Locate the cell with the specified text and output its (x, y) center coordinate. 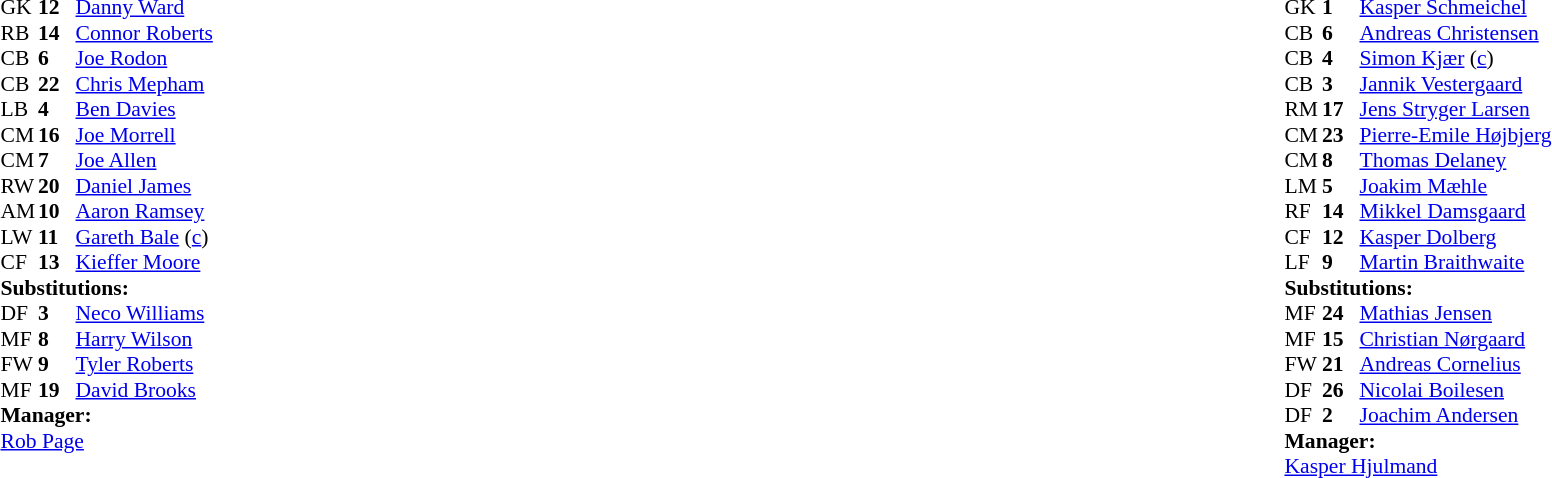
Connor Roberts (144, 33)
Joe Morrell (144, 135)
7 (57, 161)
12 (1341, 237)
10 (57, 211)
Andreas Cornelius (1455, 365)
19 (57, 390)
RF (1303, 211)
Simon Kjær (c) (1455, 59)
Chris Mepham (144, 84)
Neco Williams (144, 313)
13 (57, 263)
22 (57, 84)
Ben Davies (144, 109)
2 (1341, 415)
5 (1341, 186)
11 (57, 237)
Tyler Roberts (144, 365)
Pierre-Emile Højbjerg (1455, 135)
Gareth Bale (c) (144, 237)
RW (19, 186)
LF (1303, 263)
Harry Wilson (144, 339)
15 (1341, 339)
Jannik Vestergaard (1455, 84)
26 (1341, 390)
Andreas Christensen (1455, 33)
Joachim Andersen (1455, 415)
23 (1341, 135)
RB (19, 33)
AM (19, 211)
Jens Stryger Larsen (1455, 109)
Mikkel Damsgaard (1455, 211)
Rob Page (106, 441)
Aaron Ramsey (144, 211)
Thomas Delaney (1455, 161)
Christian Nørgaard (1455, 339)
Joe Rodon (144, 59)
Nicolai Boilesen (1455, 390)
17 (1341, 109)
LB (19, 109)
Joe Allen (144, 161)
24 (1341, 313)
20 (57, 186)
Joakim Mæhle (1455, 186)
Kieffer Moore (144, 263)
RM (1303, 109)
LW (19, 237)
Kasper Dolberg (1455, 237)
Mathias Jensen (1455, 313)
Martin Braithwaite (1455, 263)
David Brooks (144, 390)
21 (1341, 365)
16 (57, 135)
Daniel James (144, 186)
LM (1303, 186)
